Return (X, Y) of the center of cell containing provided text 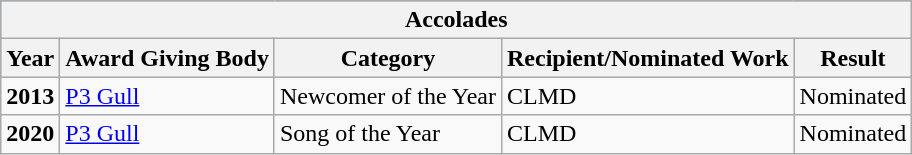
Year (30, 58)
Accolades (456, 20)
Song of the Year (388, 134)
Award Giving Body (168, 58)
2013 (30, 96)
Category (388, 58)
Result (853, 58)
Newcomer of the Year (388, 96)
Recipient/Nominated Work (648, 58)
2020 (30, 134)
